Determine the (X, Y) coordinate at the center of the cell enclosing the given text.  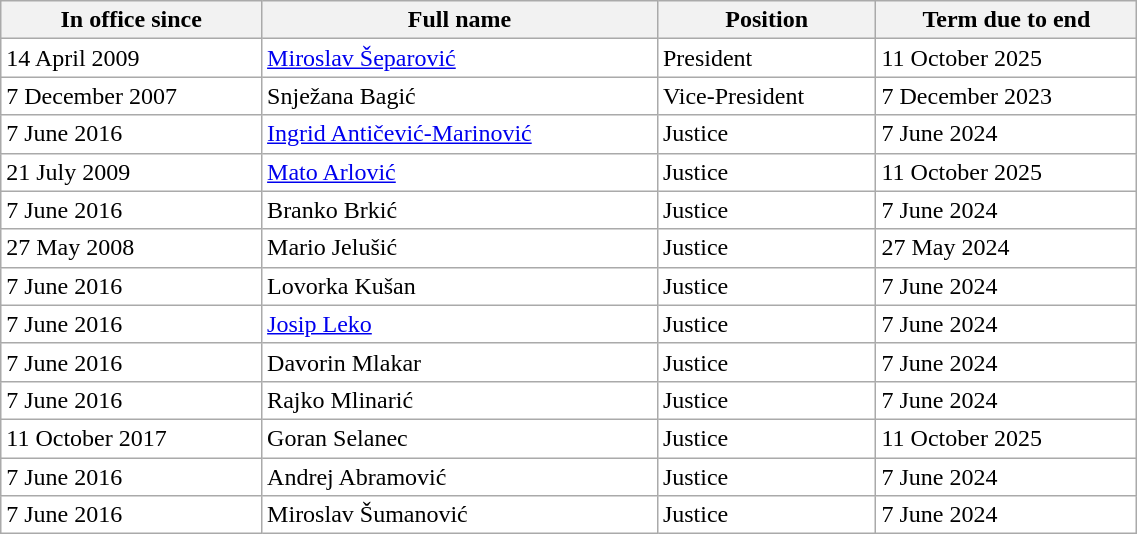
14 April 2009 (132, 58)
27 May 2008 (132, 248)
7 December 2023 (1006, 96)
Rajko Mlinarić (460, 400)
Goran Selanec (460, 438)
President (766, 58)
In office since (132, 20)
Branko Brkić (460, 210)
Mato Arlović (460, 172)
27 May 2024 (1006, 248)
Josip Leko (460, 324)
7 December 2007 (132, 96)
Mario Jelušić (460, 248)
Lovorka Kušan (460, 286)
Full name (460, 20)
Ingrid Antičević-Marinović (460, 134)
Snježana Bagić (460, 96)
Term due to end (1006, 20)
Position (766, 20)
Miroslav Šeparović (460, 58)
11 October 2017 (132, 438)
Andrej Abramović (460, 477)
Vice-President (766, 96)
21 July 2009 (132, 172)
Davorin Mlakar (460, 362)
Miroslav Šumanović (460, 515)
